Capture the cell that displays the provided text and extract its (X, Y) central coordinate. 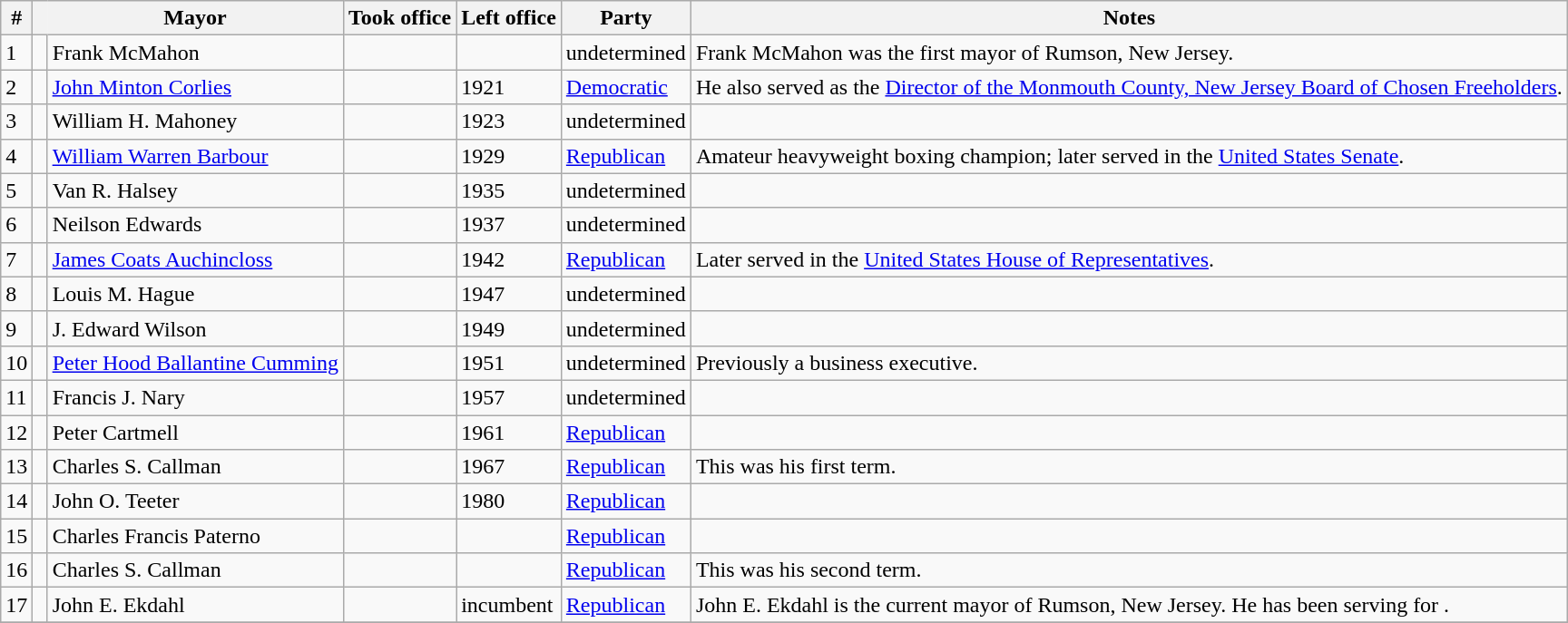
Amateur heavyweight boxing champion; later served in the United States Senate. (1129, 156)
3 (16, 122)
incumbent (509, 605)
5 (16, 190)
William Warren Barbour (195, 156)
13 (16, 467)
John E. Ekdahl is the current mayor of Rumson, New Jersey. He has been serving for . (1129, 605)
7 (16, 259)
This was his second term. (1129, 570)
1967 (509, 467)
1921 (509, 87)
15 (16, 536)
J. Edward Wilson (195, 328)
This was his first term. (1129, 467)
11 (16, 397)
16 (16, 570)
9 (16, 328)
John Minton Corlies (195, 87)
14 (16, 501)
12 (16, 433)
Mayor (195, 18)
1980 (509, 501)
Frank McMahon (195, 53)
17 (16, 605)
1951 (509, 363)
Charles Francis Paterno (195, 536)
1957 (509, 397)
William H. Mahoney (195, 122)
1923 (509, 122)
John E. Ekdahl (195, 605)
Frank McMahon was the first mayor of Rumson, New Jersey. (1129, 53)
2 (16, 87)
6 (16, 225)
Party (626, 18)
Van R. Halsey (195, 190)
1935 (509, 190)
10 (16, 363)
4 (16, 156)
Neilson Edwards (195, 225)
1961 (509, 433)
Took office (399, 18)
1949 (509, 328)
Notes (1129, 18)
Francis J. Nary (195, 397)
He also served as the Director of the Monmouth County, New Jersey Board of Chosen Freeholders. (1129, 87)
Left office (509, 18)
James Coats Auchincloss (195, 259)
Previously a business executive. (1129, 363)
8 (16, 294)
Peter Hood Ballantine Cumming (195, 363)
# (16, 18)
John O. Teeter (195, 501)
Later served in the United States House of Representatives. (1129, 259)
1937 (509, 225)
Louis M. Hague (195, 294)
Democratic (626, 87)
1 (16, 53)
1929 (509, 156)
1947 (509, 294)
1942 (509, 259)
Peter Cartmell (195, 433)
